Search for the cell housing the specified text and yield its (X, Y) center coordinate. 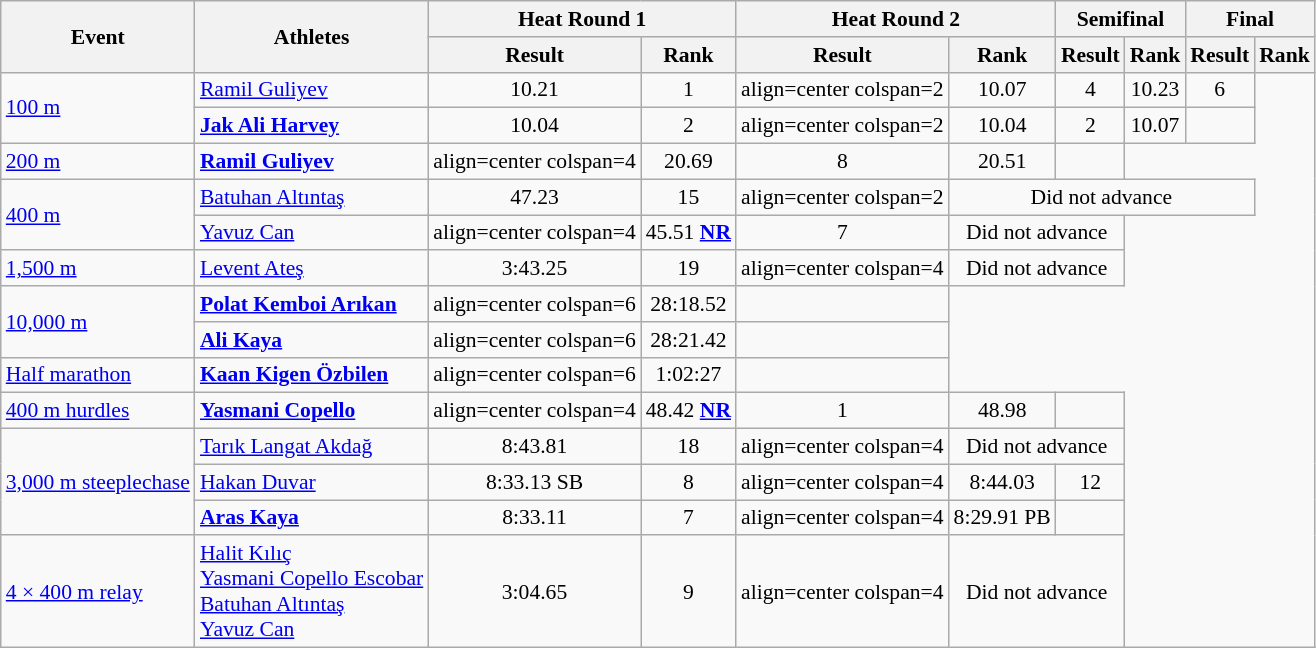
Tarık Langat Akdağ (312, 447)
28:21.42 (688, 340)
20.51 (1002, 162)
Ali Kaya (312, 340)
3,000 m steeplechase (98, 482)
Halit KılıçYasmani Copello EscobarBatuhan AltıntaşYavuz Can (312, 592)
400 m (98, 214)
3:43.25 (534, 269)
48.42 NR (688, 411)
Yavuz Can (312, 233)
9 (688, 592)
200 m (98, 162)
Heat Round 1 (582, 19)
Kaan Kigen Özbilen (312, 375)
Half marathon (98, 375)
Levent Ateş (312, 269)
Final (1250, 19)
48.98 (1002, 411)
Polat Kemboi Arıkan (312, 304)
8:33.11 (534, 518)
Jak Ali Harvey (312, 126)
Batuhan Altıntaş (312, 197)
8:33.13 SB (534, 482)
6 (1220, 90)
Event (98, 36)
Athletes (312, 36)
8:43.81 (534, 447)
28:18.52 (688, 304)
100 m (98, 108)
3:04.65 (534, 592)
8:44.03 (1002, 482)
4 (1090, 90)
8:29.91 PB (1002, 518)
19 (688, 269)
1,500 m (98, 269)
4 × 400 m relay (98, 592)
47.23 (534, 197)
Aras Kaya (312, 518)
10,000 m (98, 322)
10.23 (1156, 90)
18 (688, 447)
1:02:27 (688, 375)
Yasmani Copello (312, 411)
Hakan Duvar (312, 482)
Heat Round 2 (896, 19)
10.21 (534, 90)
400 m hurdles (98, 411)
15 (688, 197)
Semifinal (1120, 19)
45.51 NR (688, 233)
12 (1090, 482)
20.69 (688, 162)
